From the cell containing the given text, extract its center point as (X, Y) coordinate. 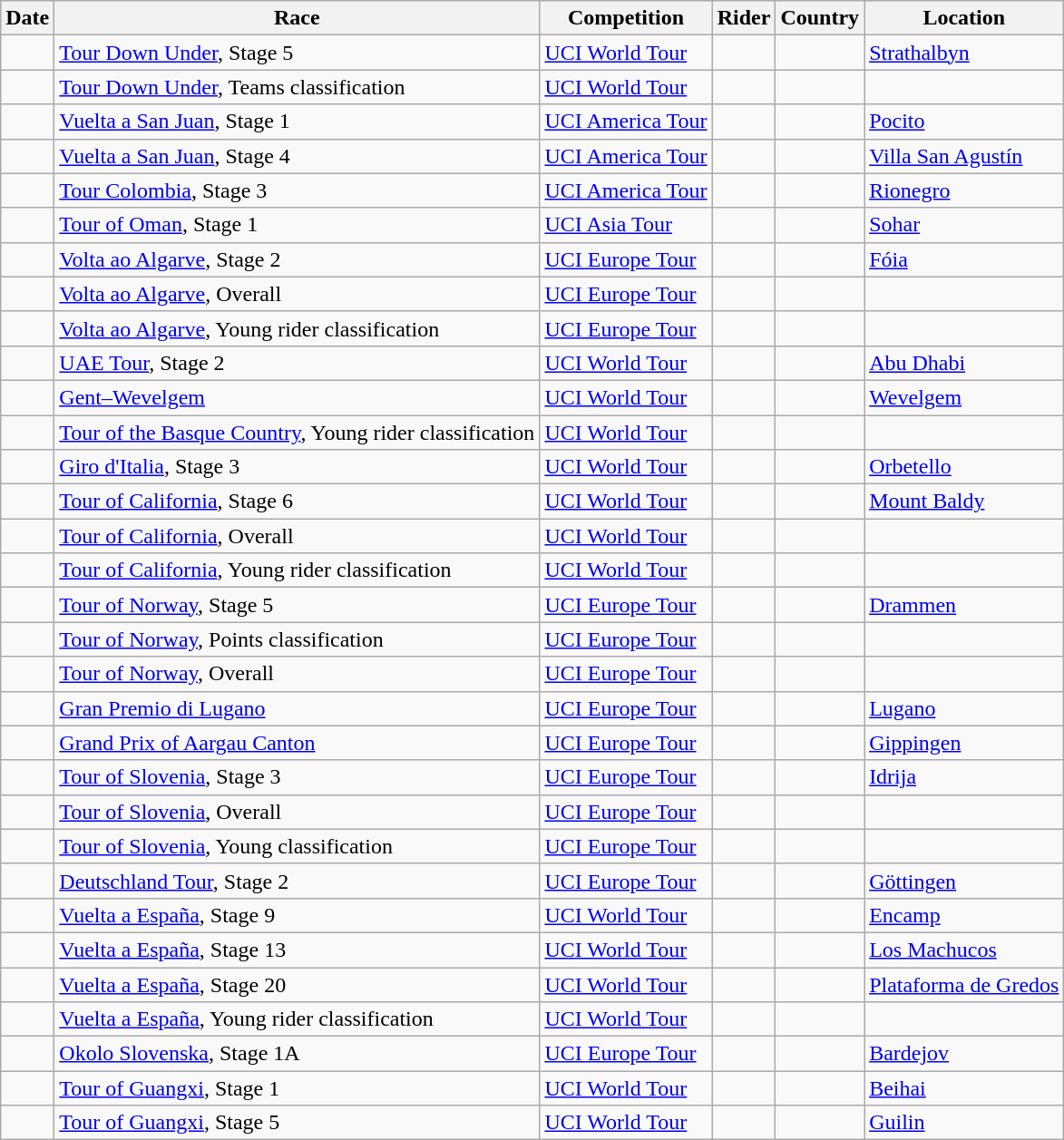
Gippingen (964, 743)
Guilin (964, 1123)
Lugano (964, 708)
Giro d'Italia, Stage 3 (298, 467)
Okolo Slovenska, Stage 1A (298, 1054)
Vuelta a España, Stage 9 (298, 915)
Tour Down Under, Stage 5 (298, 53)
Tour of the Basque Country, Young rider classification (298, 433)
Vuelta a España, Stage 13 (298, 950)
Tour of California, Young rider classification (298, 570)
Tour of Guangxi, Stage 1 (298, 1088)
Location (964, 18)
Tour of Guangxi, Stage 5 (298, 1123)
Pocito (964, 122)
Drammen (964, 605)
Grand Prix of Aargau Canton (298, 743)
Plataforma de Gredos (964, 984)
Tour of Norway, Points classification (298, 639)
Vuelta a España, Stage 20 (298, 984)
Vuelta a San Juan, Stage 4 (298, 156)
Orbetello (964, 467)
Competition (626, 18)
Tour Colombia, Stage 3 (298, 190)
Abu Dhabi (964, 363)
Volta ao Algarve, Overall (298, 294)
Encamp (964, 915)
UAE Tour, Stage 2 (298, 363)
Beihai (964, 1088)
Country (820, 18)
Gent–Wevelgem (298, 397)
Göttingen (964, 881)
Fóia (964, 259)
Los Machucos (964, 950)
Volta ao Algarve, Young rider classification (298, 328)
Race (298, 18)
Date (27, 18)
Tour of Norway, Stage 5 (298, 605)
Tour of Slovenia, Overall (298, 812)
Vuelta a San Juan, Stage 1 (298, 122)
Rider (744, 18)
Sohar (964, 225)
Tour of California, Stage 6 (298, 502)
Gran Premio di Lugano (298, 708)
UCI Asia Tour (626, 225)
Wevelgem (964, 397)
Tour of California, Overall (298, 536)
Vuelta a España, Young rider classification (298, 1019)
Tour of Norway, Overall (298, 674)
Volta ao Algarve, Stage 2 (298, 259)
Idrija (964, 777)
Tour Down Under, Teams classification (298, 87)
Strathalbyn (964, 53)
Tour of Oman, Stage 1 (298, 225)
Mount Baldy (964, 502)
Tour of Slovenia, Stage 3 (298, 777)
Bardejov (964, 1054)
Tour of Slovenia, Young classification (298, 846)
Rionegro (964, 190)
Deutschland Tour, Stage 2 (298, 881)
Villa San Agustín (964, 156)
